Return (x, y) of the center of cell containing provided text 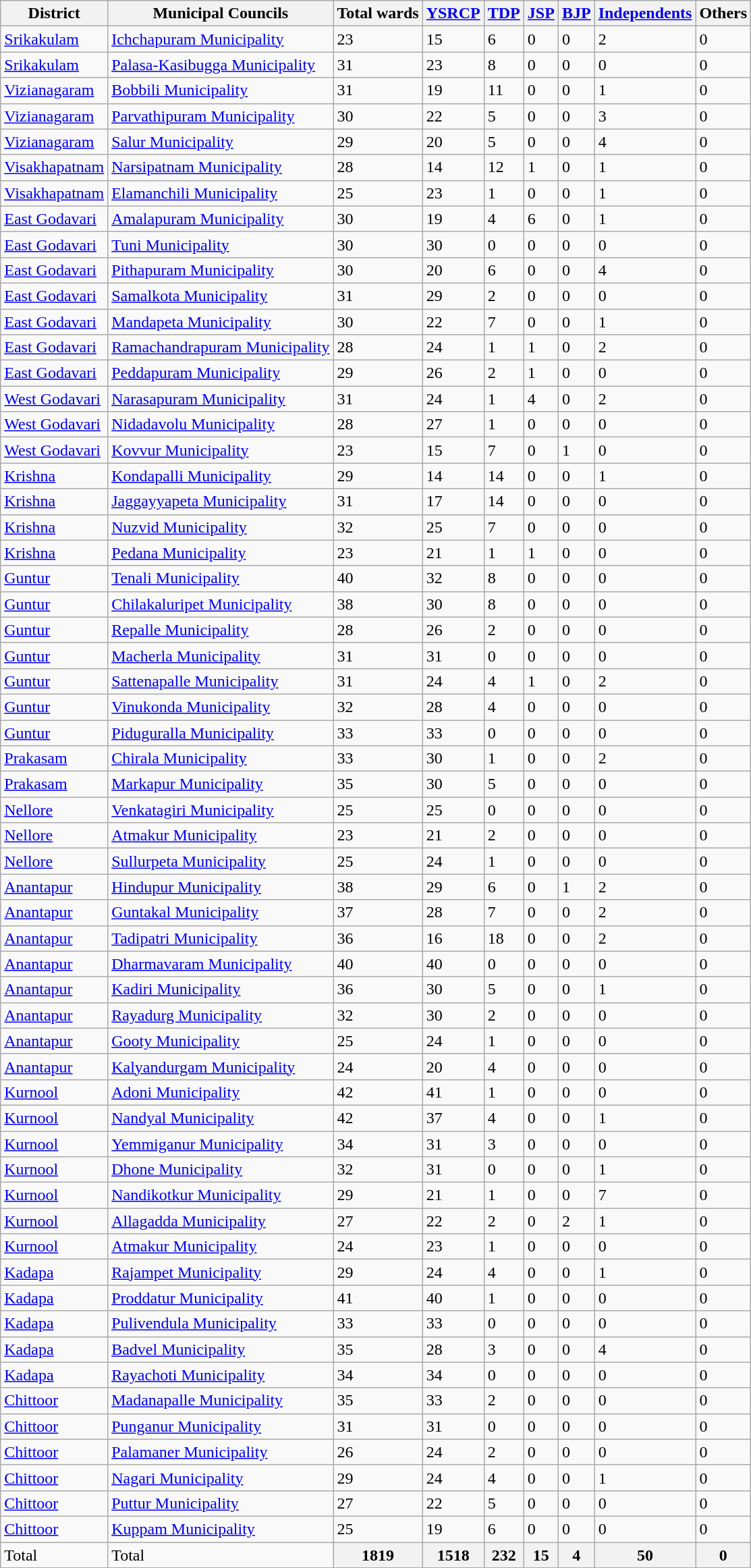
Chilakaluripet Municipality (221, 604)
BJP (576, 13)
1819 (378, 1555)
Ichchapuram Municipality (221, 39)
Kondapalli Municipality (221, 476)
Tenali Municipality (221, 578)
16 (453, 938)
50 (645, 1555)
Total wards (378, 13)
232 (503, 1555)
Tadipatri Municipality (221, 938)
Elamanchili Municipality (221, 193)
Hindupur Municipality (221, 887)
Palamaner Municipality (221, 1452)
Yemmiganur Municipality (221, 1144)
Bobbili Municipality (221, 90)
Narasapuram Municipality (221, 399)
Gooty Municipality (221, 1041)
Kalyandurgam Municipality (221, 1066)
Macherla Municipality (221, 655)
Independents (645, 13)
Sullurpeta Municipality (221, 861)
Tuni Municipality (221, 244)
Parvathipuram Municipality (221, 116)
Salur Municipality (221, 142)
Repalle Municipality (221, 630)
Nuzvid Municipality (221, 527)
Puttur Municipality (221, 1503)
Markapur Municipality (221, 784)
Nandikotkur Municipality (221, 1195)
Proddatur Municipality (221, 1298)
Badvel Municipality (221, 1349)
Venkatagiri Municipality (221, 810)
Mandapeta Municipality (221, 322)
Rajampet Municipality (221, 1272)
Guntakal Municipality (221, 913)
12 (503, 167)
Pithapuram Municipality (221, 270)
Madanapalle Municipality (221, 1401)
Jaggayyapeta Municipality (221, 502)
Dhone Municipality (221, 1170)
Piduguralla Municipality (221, 732)
Samalkota Municipality (221, 296)
Others (723, 13)
Allagadda Municipality (221, 1221)
Ramachandrapuram Municipality (221, 348)
Palasa-Kasibugga Municipality (221, 65)
Kadiri Municipality (221, 990)
Rayachoti Municipality (221, 1375)
Rayadurg Municipality (221, 1015)
Narsipatnam Municipality (221, 167)
Dharmavaram Municipality (221, 964)
Adoni Municipality (221, 1092)
18 (503, 938)
Nandyal Municipality (221, 1118)
Kovvur Municipality (221, 450)
District (54, 13)
Sattenapalle Municipality (221, 681)
TDP (503, 13)
17 (453, 502)
Amalapuram Municipality (221, 219)
Chirala Municipality (221, 759)
Nidadavolu Municipality (221, 425)
Vinukonda Municipality (221, 707)
11 (503, 90)
Peddapuram Municipality (221, 373)
Punganur Municipality (221, 1426)
JSP (541, 13)
Kuppam Municipality (221, 1529)
Municipal Councils (221, 13)
1518 (453, 1555)
YSRCP (453, 13)
Pulivendula Municipality (221, 1324)
Nagari Municipality (221, 1478)
Pedana Municipality (221, 553)
